Locate the cell with the specified text and output its (x, y) center coordinate. 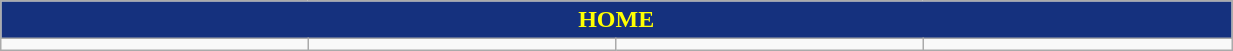
HOME (616, 20)
